Output the (X, Y) coordinate of the center of the cell containing the given text.  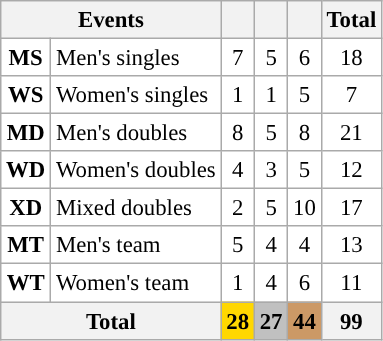
12 (351, 170)
MS (26, 58)
21 (351, 133)
10 (304, 208)
11 (351, 283)
2 (238, 208)
27 (270, 321)
WS (26, 95)
Women's doubles (136, 170)
XD (26, 208)
Men's singles (136, 58)
17 (351, 208)
Events (111, 20)
MD (26, 133)
Women's team (136, 283)
WT (26, 283)
99 (351, 321)
Women's singles (136, 95)
WD (26, 170)
13 (351, 245)
Men's doubles (136, 133)
18 (351, 58)
28 (238, 321)
3 (270, 170)
MT (26, 245)
Mixed doubles (136, 208)
44 (304, 321)
Men's team (136, 245)
